For the text-containing cell, return its midpoint in [X, Y] coordinate format. 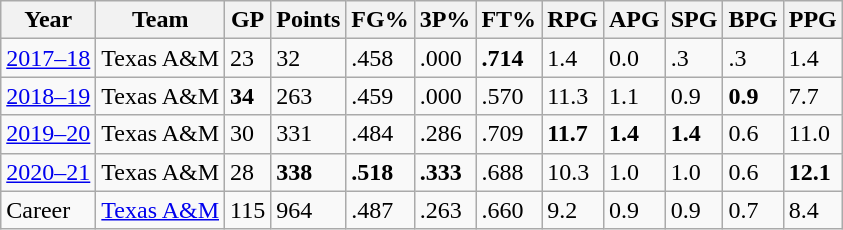
0.7 [753, 210]
115 [248, 210]
2020–21 [48, 172]
.263 [445, 210]
BPG [753, 20]
28 [248, 172]
3P% [445, 20]
.660 [509, 210]
11.3 [573, 96]
FT% [509, 20]
.459 [380, 96]
2019–20 [48, 134]
GP [248, 20]
.484 [380, 134]
1.1 [634, 96]
.570 [509, 96]
Career [48, 210]
Points [308, 20]
PPG [812, 20]
8.4 [812, 210]
.487 [380, 210]
.714 [509, 58]
263 [308, 96]
APG [634, 20]
FG% [380, 20]
11.0 [812, 134]
34 [248, 96]
RPG [573, 20]
12.1 [812, 172]
Year [48, 20]
964 [308, 210]
2017–18 [48, 58]
0.0 [634, 58]
.518 [380, 172]
.688 [509, 172]
.286 [445, 134]
.333 [445, 172]
331 [308, 134]
7.7 [812, 96]
2018–19 [48, 96]
SPG [694, 20]
.709 [509, 134]
Team [160, 20]
338 [308, 172]
11.7 [573, 134]
32 [308, 58]
30 [248, 134]
9.2 [573, 210]
23 [248, 58]
.458 [380, 58]
10.3 [573, 172]
